Provide the [x, y] coordinate of the cell's center where the given text is located.  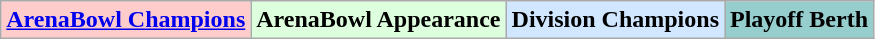
ArenaBowl Appearance [378, 20]
Playoff Berth [798, 20]
Division Champions [615, 20]
ArenaBowl Champions [126, 20]
